Find where the given text appears and provide that cell's center as (X, Y) coordinate. 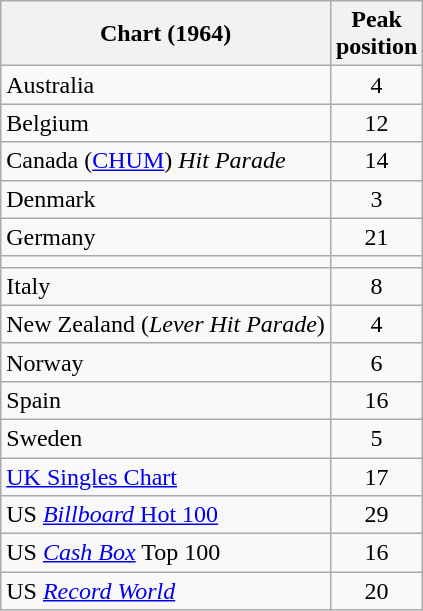
US Billboard Hot 100 (166, 515)
Canada (CHUM) Hit Parade (166, 161)
Chart (1964) (166, 34)
Spain (166, 400)
Peakposition (376, 34)
Norway (166, 362)
Italy (166, 286)
Denmark (166, 199)
US Record World (166, 591)
21 (376, 237)
29 (376, 515)
20 (376, 591)
17 (376, 477)
14 (376, 161)
New Zealand (Lever Hit Parade) (166, 324)
3 (376, 199)
5 (376, 438)
12 (376, 123)
UK Singles Chart (166, 477)
Sweden (166, 438)
Germany (166, 237)
8 (376, 286)
US Cash Box Top 100 (166, 553)
Belgium (166, 123)
6 (376, 362)
Australia (166, 85)
